Pinpoint the cell where the given text exists, returning its (x, y) midpoint coordinate. 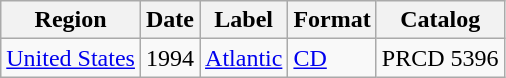
Catalog (440, 20)
Label (244, 20)
Atlantic (244, 58)
PRCD 5396 (440, 58)
CD (332, 58)
Date (170, 20)
Region (71, 20)
United States (71, 58)
Format (332, 20)
1994 (170, 58)
